Return the (X, Y) coordinate for the center point of the cell that contains the specified text.  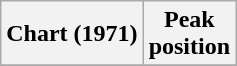
Chart (1971) (72, 34)
Peakposition (189, 34)
